Detect which cell encompasses the target text, then output its (X, Y) center coordinate. 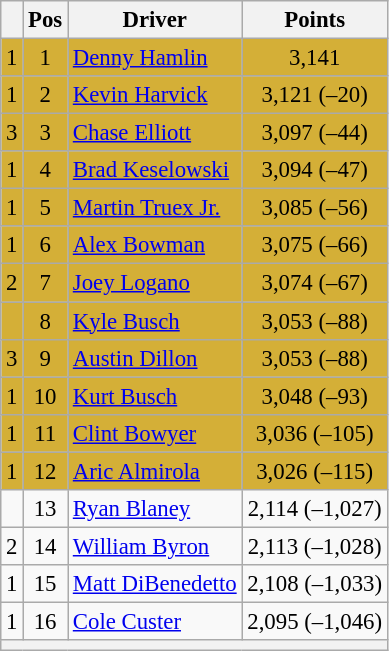
Brad Keselowski (155, 170)
Kyle Busch (155, 321)
Aric Almirola (155, 471)
3,085 (–56) (314, 208)
Matt DiBenedetto (155, 584)
13 (46, 509)
2,108 (–1,033) (314, 584)
Martin Truex Jr. (155, 208)
Pos (46, 20)
11 (46, 433)
3,094 (–47) (314, 170)
15 (46, 584)
Joey Logano (155, 283)
Clint Bowyer (155, 433)
William Byron (155, 546)
2,113 (–1,028) (314, 546)
Kevin Harvick (155, 95)
4 (46, 170)
16 (46, 621)
Kurt Busch (155, 396)
Chase Elliott (155, 133)
Austin Dillon (155, 358)
3,121 (–20) (314, 95)
3,074 (–67) (314, 283)
3,026 (–115) (314, 471)
12 (46, 471)
7 (46, 283)
3,141 (314, 58)
6 (46, 245)
Denny Hamlin (155, 58)
8 (46, 321)
2,114 (–1,027) (314, 509)
2,095 (–1,046) (314, 621)
Driver (155, 20)
14 (46, 546)
Ryan Blaney (155, 509)
Cole Custer (155, 621)
3,075 (–66) (314, 245)
3,048 (–93) (314, 396)
10 (46, 396)
5 (46, 208)
3,036 (–105) (314, 433)
Alex Bowman (155, 245)
9 (46, 358)
3,097 (–44) (314, 133)
Points (314, 20)
